Return (x, y) of the center of cell containing provided text 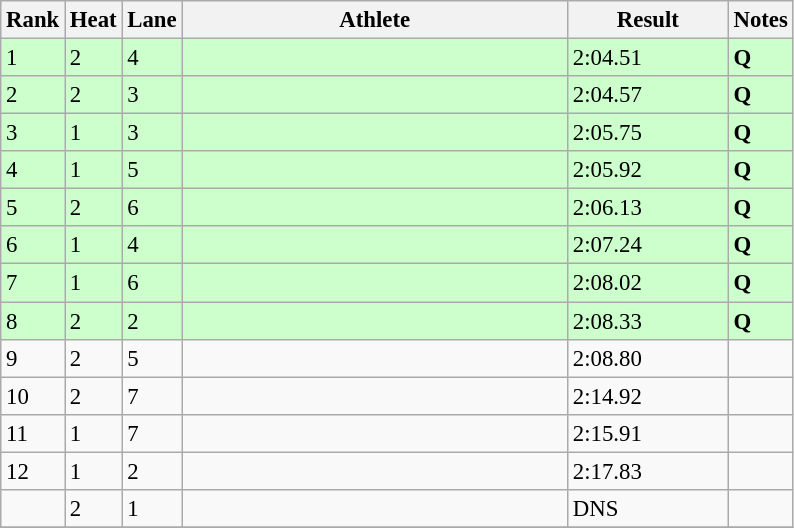
2:05.92 (648, 170)
2:06.13 (648, 208)
2:08.33 (648, 321)
10 (33, 396)
2:17.83 (648, 471)
2:04.57 (648, 95)
2:08.80 (648, 358)
Rank (33, 20)
2:07.24 (648, 245)
Heat (94, 20)
Athlete (375, 20)
Notes (760, 20)
DNS (648, 509)
2:15.91 (648, 433)
2:04.51 (648, 58)
8 (33, 321)
11 (33, 433)
2:08.02 (648, 283)
12 (33, 471)
9 (33, 358)
Lane (152, 20)
2:14.92 (648, 396)
2:05.75 (648, 133)
Result (648, 20)
